Return (X, Y) of the center of cell containing provided text 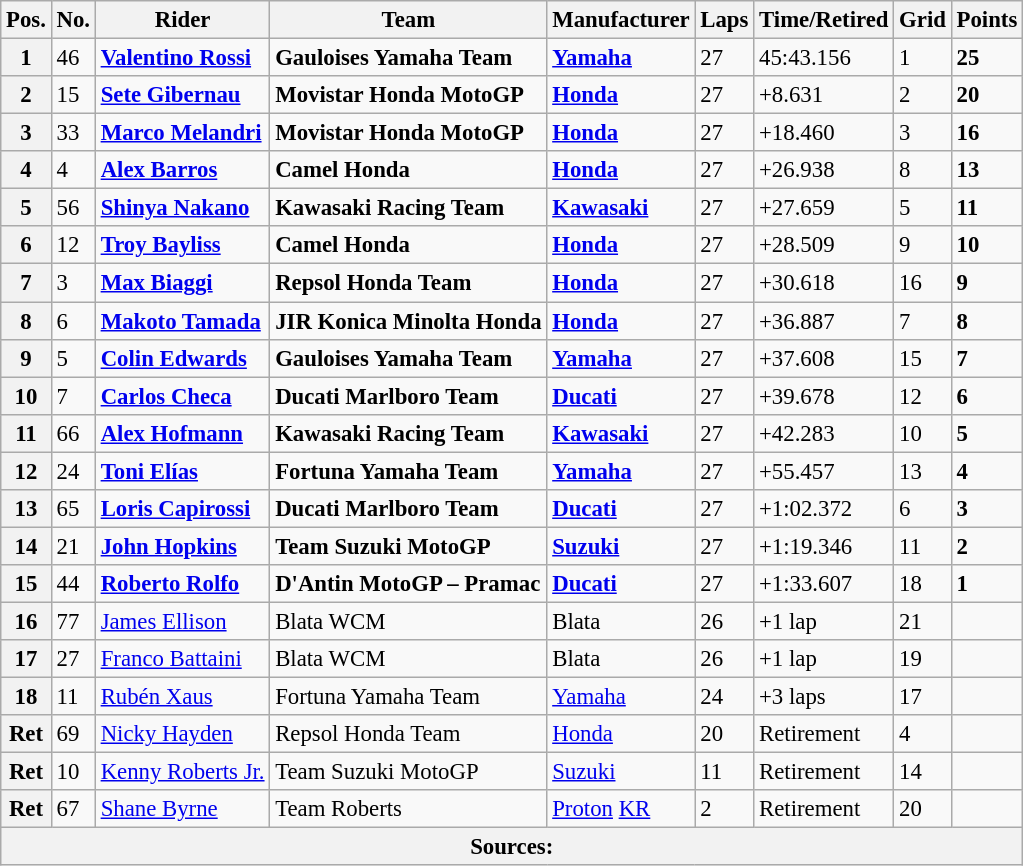
Max Biaggi (182, 283)
Loris Capirossi (182, 509)
Manufacturer (621, 20)
+27.659 (824, 208)
19 (922, 659)
69 (73, 734)
+36.887 (824, 321)
Alex Barros (182, 170)
+42.283 (824, 433)
+3 laps (824, 697)
Points (986, 20)
+1:02.372 (824, 509)
Nicky Hayden (182, 734)
Roberto Rolfo (182, 584)
Makoto Tamada (182, 321)
56 (73, 208)
John Hopkins (182, 546)
Time/Retired (824, 20)
Toni Elías (182, 471)
Alex Hofmann (182, 433)
+28.509 (824, 245)
44 (73, 584)
Carlos Checa (182, 396)
Shane Byrne (182, 809)
Rubén Xaus (182, 697)
Rider (182, 20)
Colin Edwards (182, 358)
Team (408, 20)
+1:19.346 (824, 546)
+30.618 (824, 283)
Proton KR (621, 809)
Sources: (512, 847)
D'Antin MotoGP – Pramac (408, 584)
JIR Konica Minolta Honda (408, 321)
Kenny Roberts Jr. (182, 772)
+26.938 (824, 170)
46 (73, 58)
66 (73, 433)
+39.678 (824, 396)
65 (73, 509)
45:43.156 (824, 58)
+8.631 (824, 95)
Laps (724, 20)
Pos. (26, 20)
No. (73, 20)
67 (73, 809)
Team Roberts (408, 809)
33 (73, 133)
Marco Melandri (182, 133)
25 (986, 58)
+37.608 (824, 358)
Grid (922, 20)
+1:33.607 (824, 584)
77 (73, 621)
+55.457 (824, 471)
Sete Gibernau (182, 95)
James Ellison (182, 621)
Troy Bayliss (182, 245)
+18.460 (824, 133)
Valentino Rossi (182, 58)
Shinya Nakano (182, 208)
Franco Battaini (182, 659)
